For the text-containing cell, return its midpoint in (x, y) coordinate format. 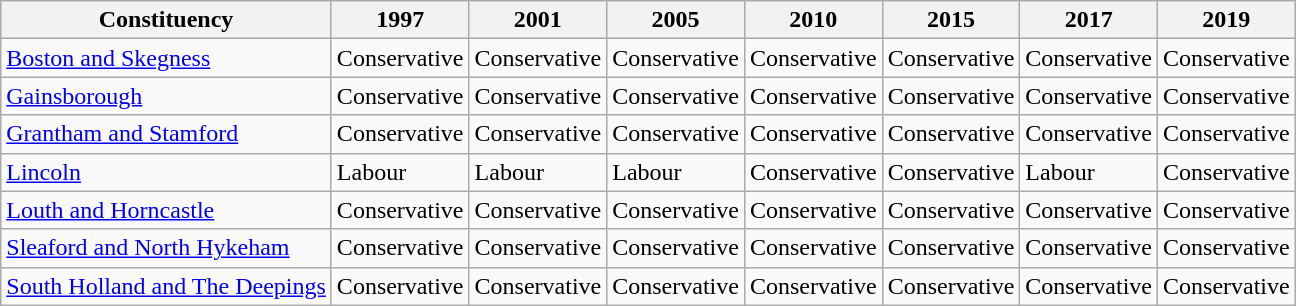
Louth and Horncastle (166, 210)
2015 (951, 20)
2010 (813, 20)
Gainsborough (166, 96)
Constituency (166, 20)
2019 (1227, 20)
Boston and Skegness (166, 58)
2001 (538, 20)
South Holland and The Deepings (166, 286)
1997 (400, 20)
Sleaford and North Hykeham (166, 248)
2005 (676, 20)
2017 (1089, 20)
Lincoln (166, 172)
Grantham and Stamford (166, 134)
